Locate the cell with the specified text and output its [x, y] center coordinate. 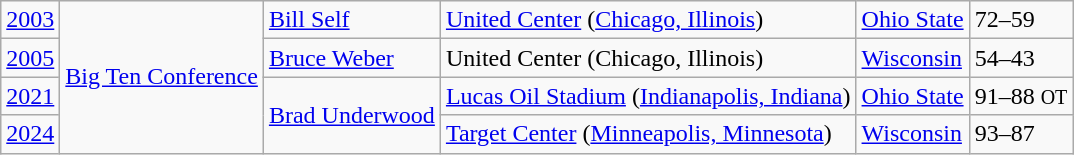
54–43 [1021, 58]
Target Center (Minneapolis, Minnesota) [648, 134]
2024 [30, 134]
Bruce Weber [352, 58]
2005 [30, 58]
72–59 [1021, 20]
2003 [30, 20]
Lucas Oil Stadium (Indianapolis, Indiana) [648, 96]
91–88 OT [1021, 96]
2021 [30, 96]
Big Ten Conference [162, 77]
Brad Underwood [352, 115]
Bill Self [352, 20]
93–87 [1021, 134]
